Extract the (X, Y) coordinate from the center of the cell holding the provided text.  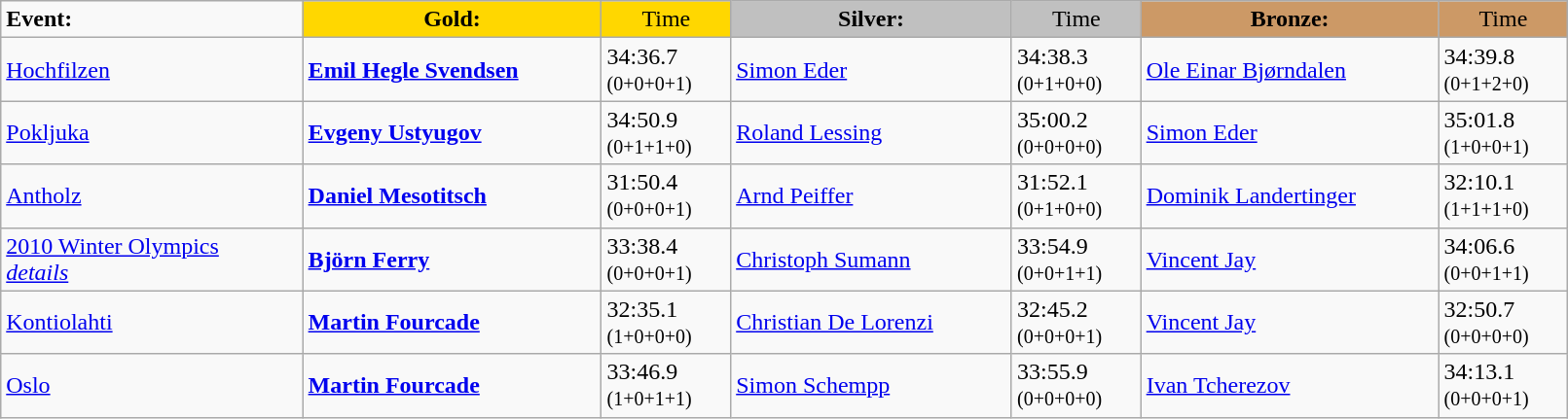
35:01.8(1+0+0+1) (1503, 132)
Emil Hegle Svendsen (452, 70)
34:36.7(0+0+0+1) (666, 70)
2010 Winter Olympicsdetails (152, 259)
Event: (152, 19)
Evgeny Ustyugov (452, 132)
31:52.1(0+1+0+0) (1076, 196)
Antholz (152, 196)
34:38.3(0+1+0+0) (1076, 70)
34:13.1 (0+0+0+1) (1503, 385)
Oslo (152, 385)
33:54.9(0+0+1+1) (1076, 259)
Kontiolahti (152, 323)
32:45.2(0+0+0+1) (1076, 323)
35:00.2(0+0+0+0) (1076, 132)
32:10.1(1+1+1+0) (1503, 196)
32:50.7(0+0+0+0) (1503, 323)
34:06.6(0+0+1+1) (1503, 259)
Pokljuka (152, 132)
33:46.9 (1+0+1+1) (666, 385)
Björn Ferry (452, 259)
Dominik Landertinger (1290, 196)
Roland Lessing (872, 132)
Hochfilzen (152, 70)
Gold: (452, 19)
34:39.8(0+1+2+0) (1503, 70)
Ivan Tcherezov (1290, 385)
33:55.9 (0+0+0+0) (1076, 385)
Christian De Lorenzi (872, 323)
Bronze: (1290, 19)
Daniel Mesotitsch (452, 196)
Simon Schempp (872, 385)
Christoph Sumann (872, 259)
Ole Einar Bjørndalen (1290, 70)
33:38.4(0+0+0+1) (666, 259)
Silver: (872, 19)
34:50.9(0+1+1+0) (666, 132)
32:35.1(1+0+0+0) (666, 323)
Arnd Peiffer (872, 196)
31:50.4(0+0+0+1) (666, 196)
